Identify which cell holds the provided text, then report its [X, Y] central coordinate. 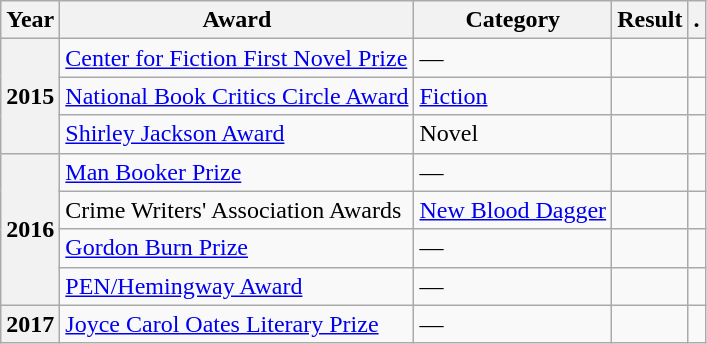
Crime Writers' Association Awards [237, 210]
New Blood Dagger [513, 210]
Shirley Jackson Award [237, 134]
Joyce Carol Oates Literary Prize [237, 324]
2016 [30, 229]
PEN/Hemingway Award [237, 286]
Year [30, 20]
Result [650, 20]
Man Booker Prize [237, 172]
2017 [30, 324]
Gordon Burn Prize [237, 248]
Category [513, 20]
Award [237, 20]
Center for Fiction First Novel Prize [237, 58]
Novel [513, 134]
2015 [30, 96]
. [696, 20]
National Book Critics Circle Award [237, 96]
Fiction [513, 96]
